Pinpoint the cell where the given text exists, returning its (X, Y) midpoint coordinate. 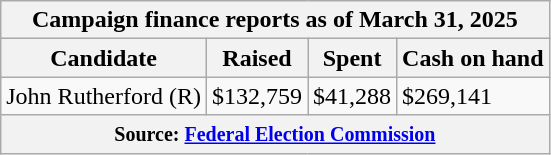
Campaign finance reports as of March 31, 2025 (275, 20)
Source: Federal Election Commission (275, 134)
Spent (352, 58)
Raised (256, 58)
Cash on hand (473, 58)
John Rutherford (R) (104, 96)
$269,141 (473, 96)
Candidate (104, 58)
$41,288 (352, 96)
$132,759 (256, 96)
